Capture the cell that displays the provided text and extract its [X, Y] central coordinate. 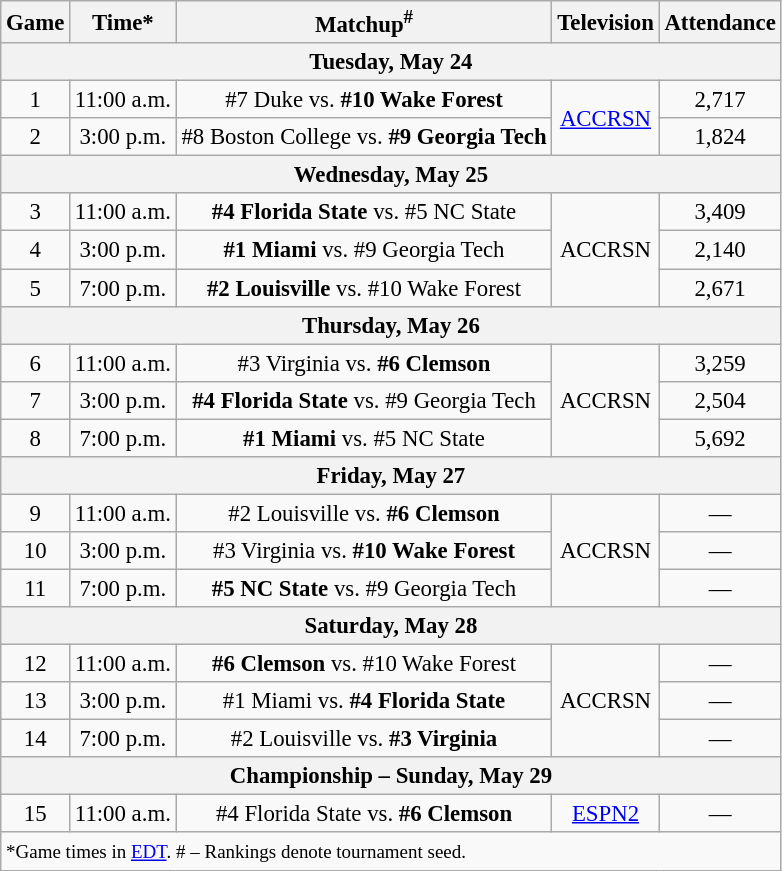
Thursday, May 26 [391, 325]
#4 Florida State vs. #6 Clemson [364, 814]
1,824 [720, 137]
#1 Miami vs. #4 Florida State [364, 701]
3 [36, 213]
3,409 [720, 213]
#2 Louisville vs. #10 Wake Forest [364, 288]
Time* [124, 22]
#7 Duke vs. #10 Wake Forest [364, 100]
Game [36, 22]
#5 NC State vs. #9 Georgia Tech [364, 588]
3,259 [720, 363]
Attendance [720, 22]
#6 Clemson vs. #10 Wake Forest [364, 664]
#4 Florida State vs. #9 Georgia Tech [364, 400]
6 [36, 363]
Tuesday, May 24 [391, 62]
2 [36, 137]
13 [36, 701]
15 [36, 814]
9 [36, 513]
#8 Boston College vs. #9 Georgia Tech [364, 137]
8 [36, 438]
#1 Miami vs. #9 Georgia Tech [364, 250]
4 [36, 250]
11 [36, 588]
5,692 [720, 438]
#2 Louisville vs. #6 Clemson [364, 513]
#3 Virginia vs. #10 Wake Forest [364, 551]
2,504 [720, 400]
#1 Miami vs. #5 NC State [364, 438]
ESPN2 [606, 814]
#2 Louisville vs. #3 Virginia [364, 739]
2,671 [720, 288]
#4 Florida State vs. #5 NC State [364, 213]
Television [606, 22]
1 [36, 100]
10 [36, 551]
5 [36, 288]
Championship – Sunday, May 29 [391, 776]
Saturday, May 28 [391, 626]
14 [36, 739]
#3 Virginia vs. #6 Clemson [364, 363]
Friday, May 27 [391, 476]
*Game times in EDT. # – Rankings denote tournament seed. [391, 852]
Wednesday, May 25 [391, 175]
2,717 [720, 100]
Matchup# [364, 22]
2,140 [720, 250]
7 [36, 400]
12 [36, 664]
